Scan for the cell matching the given text and deliver its (x, y) coordinate at center. 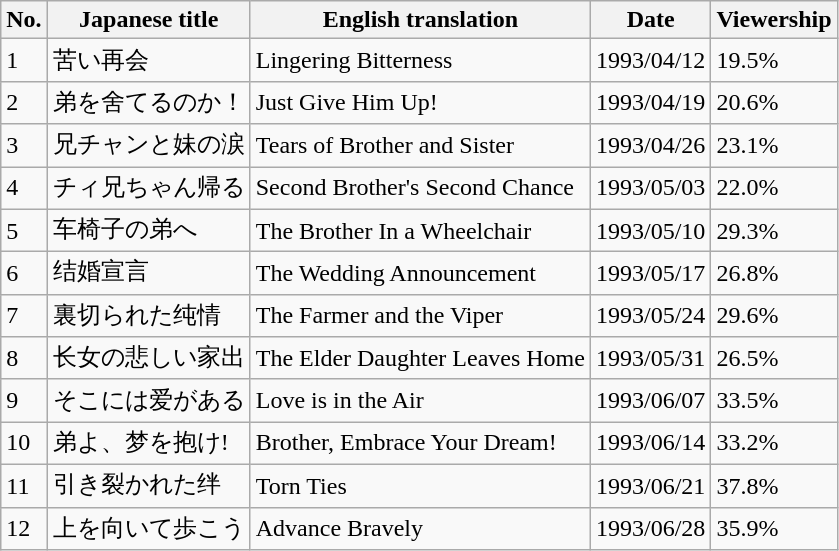
12 (24, 528)
The Wedding Announcement (420, 274)
19.5% (774, 60)
苦い再会 (148, 60)
1993/06/21 (650, 486)
弟を舍てるのか！ (148, 102)
33.2% (774, 444)
26.5% (774, 358)
弟よ、梦を抱け! (148, 444)
29.6% (774, 316)
Viewership (774, 20)
The Elder Daughter Leaves Home (420, 358)
车椅子の弟へ (148, 230)
Lingering Bitterness (420, 60)
1993/05/17 (650, 274)
9 (24, 400)
1993/05/24 (650, 316)
Torn Ties (420, 486)
1993/04/26 (650, 146)
Japanese title (148, 20)
引き裂かれた绊 (148, 486)
Date (650, 20)
11 (24, 486)
8 (24, 358)
Advance Bravely (420, 528)
37.8% (774, 486)
The Farmer and the Viper (420, 316)
1993/04/19 (650, 102)
23.1% (774, 146)
Love is in the Air (420, 400)
6 (24, 274)
2 (24, 102)
33.5% (774, 400)
29.3% (774, 230)
The Brother In a Wheelchair (420, 230)
10 (24, 444)
7 (24, 316)
Second Brother's Second Chance (420, 188)
26.8% (774, 274)
兄チャンと妹の涙 (148, 146)
No. (24, 20)
1993/04/12 (650, 60)
Just Give Him Up! (420, 102)
22.0% (774, 188)
长女の悲しい家出 (148, 358)
1993/06/07 (650, 400)
チィ兄ちゃん帰る (148, 188)
结婚宣言 (148, 274)
English translation (420, 20)
1993/05/31 (650, 358)
上を向いて歩こう (148, 528)
3 (24, 146)
1993/05/03 (650, 188)
5 (24, 230)
Tears of Brother and Sister (420, 146)
1993/06/14 (650, 444)
1993/06/28 (650, 528)
20.6% (774, 102)
Brother, Embrace Your Dream! (420, 444)
35.9% (774, 528)
1 (24, 60)
そこには爱がある (148, 400)
1993/05/10 (650, 230)
4 (24, 188)
裏切られた纯情 (148, 316)
